Search for the cell housing the specified text and yield its (x, y) center coordinate. 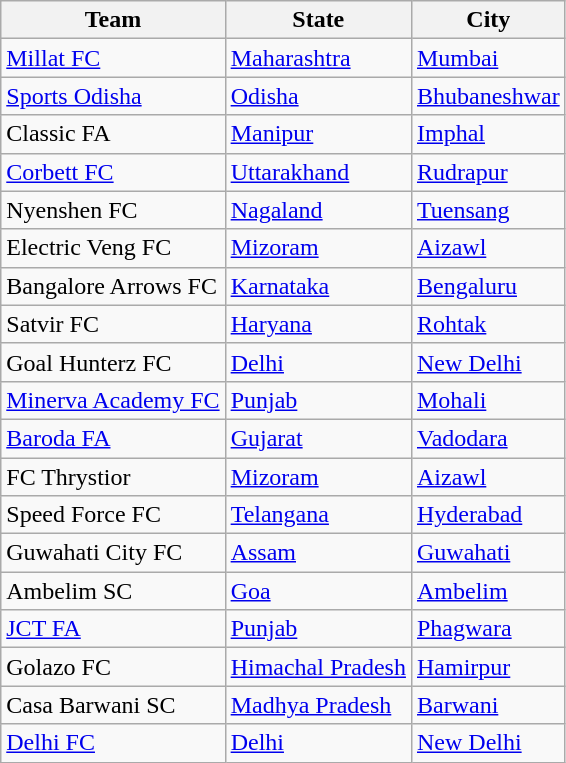
Electric Veng FC (113, 248)
State (318, 20)
Ambelim (488, 591)
Haryana (318, 324)
Casa Barwani SC (113, 705)
Rohtak (488, 324)
Guwahati (488, 553)
Minerva Academy FC (113, 400)
Classic FA (113, 134)
Speed Force FC (113, 515)
Bangalore Arrows FC (113, 286)
Nagaland (318, 210)
Barwani (488, 705)
Uttarakhand (318, 172)
Assam (318, 553)
Karnataka (318, 286)
Sports Odisha (113, 96)
Himachal Pradesh (318, 667)
Corbett FC (113, 172)
Bengaluru (488, 286)
City (488, 20)
Vadodara (488, 438)
Nyenshen FC (113, 210)
Phagwara (488, 629)
Goal Hunterz FC (113, 362)
Manipur (318, 134)
Rudrapur (488, 172)
Millat FC (113, 58)
Madhya Pradesh (318, 705)
Maharashtra (318, 58)
Hamirpur (488, 667)
Team (113, 20)
Goa (318, 591)
Odisha (318, 96)
Tuensang (488, 210)
Telangana (318, 515)
Hyderabad (488, 515)
Satvir FC (113, 324)
Ambelim SC (113, 591)
Gujarat (318, 438)
Bhubaneshwar (488, 96)
Golazo FC (113, 667)
Baroda FA (113, 438)
Guwahati City FC (113, 553)
Imphal (488, 134)
JCT FA (113, 629)
Mohali (488, 400)
FC Thrystior (113, 477)
Mumbai (488, 58)
Delhi FC (113, 743)
